Capture the cell that displays the provided text and extract its [X, Y] central coordinate. 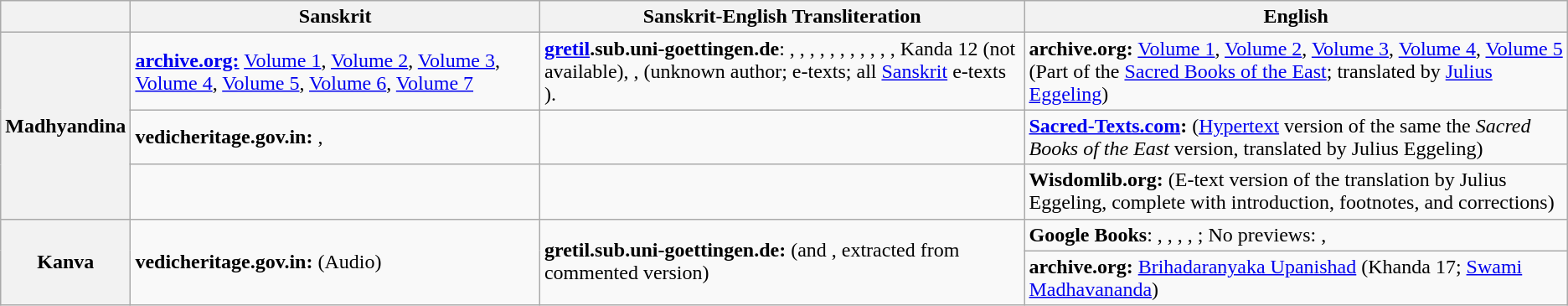
vedicheritage.gov.in: (Audio) [335, 262]
archive.org: Volume 1, Volume 2, Volume 3, Volume 4, Volume 5 (Part of the Sacred Books of the East; translated by Julius Eggeling) [1296, 71]
Google Books: , , , , ; No previews: , [1296, 235]
Sanskrit-English Transliteration [782, 17]
gretil.sub.uni-goettingen.de: (and , extracted from commented version) [782, 262]
archive.org: Brihadaranyaka Upanishad (Khanda 17; Swami Madhavananda) [1296, 278]
Sanskrit [335, 17]
Kanva [65, 262]
vedicheritage.gov.in: , [335, 137]
archive.org: Volume 1, Volume 2, Volume 3, Volume 4, Volume 5, Volume 6, Volume 7 [335, 71]
Sacred-Texts.com: (Hypertext version of the same the Sacred Books of the East version, translated by Julius Eggeling) [1296, 137]
gretil.sub.uni-goettingen.de: , , , , , , , , , , , Kanda 12 (not available), , (unknown author; e-texts; all Sanskrit e-texts ). [782, 71]
Wisdomlib.org: (E-text version of the translation by Julius Eggeling, complete with introduction, footnotes, and corrections) [1296, 191]
Madhyandina [65, 126]
English [1296, 17]
